From the cell containing the given text, extract its center point as (x, y) coordinate. 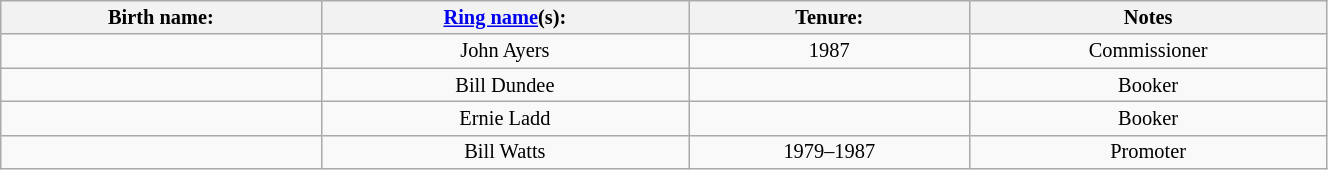
Notes (1148, 17)
Bill Dundee (505, 85)
Ring name(s): (505, 17)
John Ayers (505, 51)
Birth name: (161, 17)
Ernie Ladd (505, 118)
Bill Watts (505, 152)
Commissioner (1148, 51)
1987 (830, 51)
1979–1987 (830, 152)
Promoter (1148, 152)
Tenure: (830, 17)
